Extract the (x, y) coordinate from the center of the cell holding the provided text.  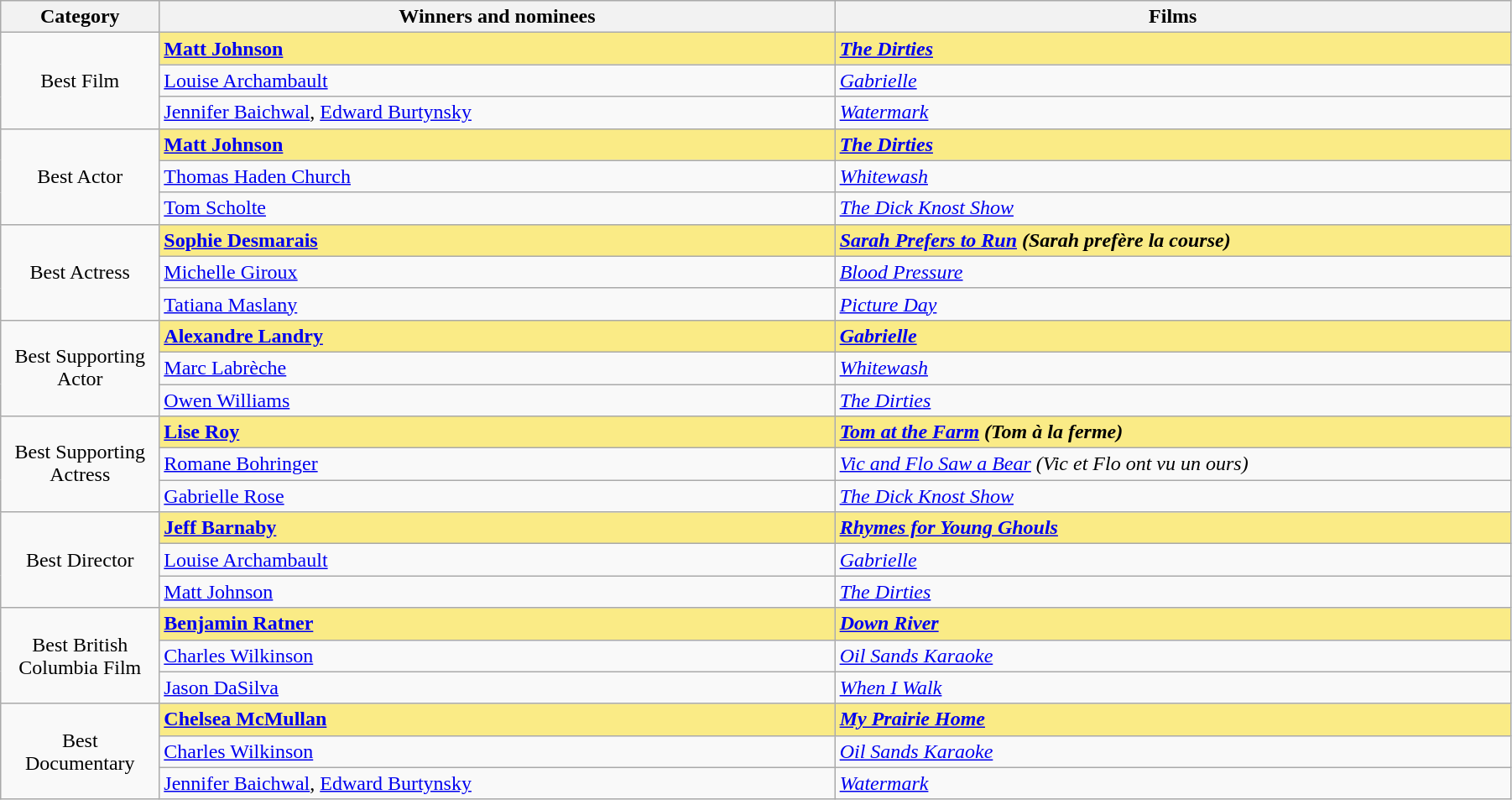
Tatiana Maslany (497, 304)
Romane Bohringer (497, 464)
Tom at the Farm (Tom à la ferme) (1173, 432)
Best Film (81, 81)
Down River (1173, 624)
Picture Day (1173, 304)
Benjamin Ratner (497, 624)
Michelle Giroux (497, 272)
Sophie Desmarais (497, 240)
Vic and Flo Saw a Bear (Vic et Flo ont vu un ours) (1173, 464)
Thomas Haden Church (497, 176)
When I Walk (1173, 688)
Alexandre Landry (497, 336)
Lise Roy (497, 432)
Best Director (81, 560)
Jason DaSilva (497, 688)
Rhymes for Young Ghouls (1173, 528)
Best British Columbia Film (81, 656)
Best Actress (81, 272)
Marc Labrèche (497, 368)
Gabrielle Rose (497, 496)
Best Supporting Actress (81, 464)
Blood Pressure (1173, 272)
Films (1173, 17)
My Prairie Home (1173, 719)
Owen Williams (497, 400)
Category (81, 17)
Tom Scholte (497, 208)
Chelsea McMullan (497, 719)
Best Supporting Actor (81, 368)
Best Documentary (81, 751)
Winners and nominees (497, 17)
Sarah Prefers to Run (Sarah prefère la course) (1173, 240)
Best Actor (81, 176)
Jeff Barnaby (497, 528)
